Output the (X, Y) coordinate of the center of the cell containing the given text.  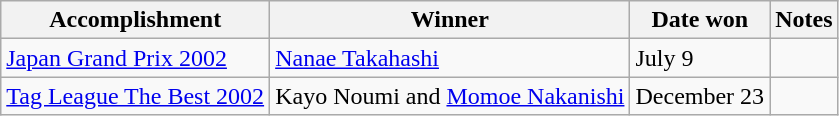
Date won (700, 20)
Kayo Noumi and Momoe Nakanishi (450, 96)
July 9 (700, 58)
Accomplishment (136, 20)
Winner (450, 20)
Notes (804, 20)
Tag League The Best 2002 (136, 96)
Japan Grand Prix 2002 (136, 58)
Nanae Takahashi (450, 58)
December 23 (700, 96)
